Detect which cell encompasses the target text, then output its [X, Y] center coordinate. 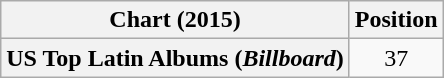
US Top Latin Albums (Billboard) [176, 58]
Position [396, 20]
Chart (2015) [176, 20]
37 [396, 58]
